Pinpoint the cell where the given text exists, returning its [X, Y] midpoint coordinate. 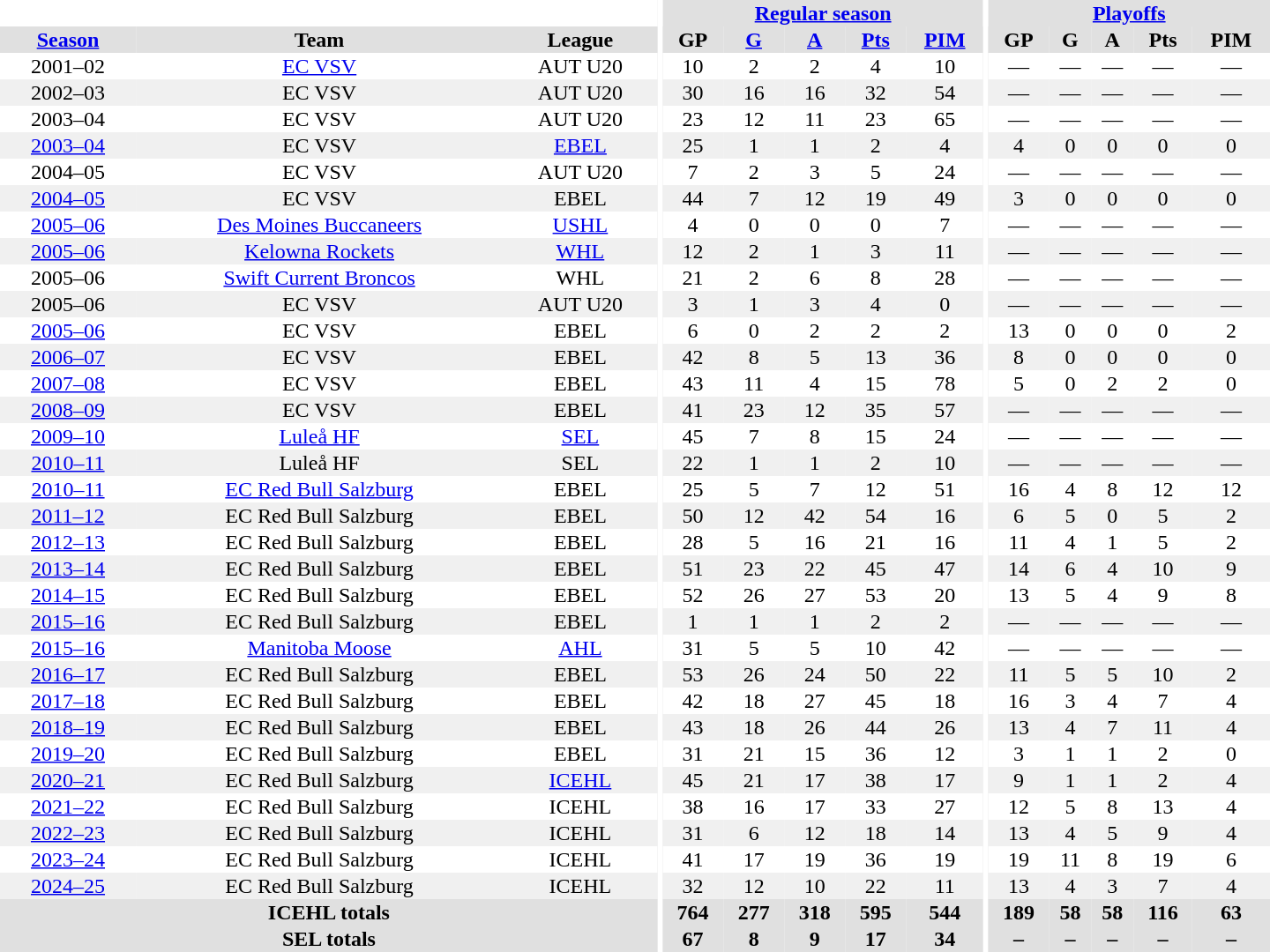
Manitoba Moose [319, 648]
595 [875, 912]
78 [945, 383]
544 [945, 912]
2013–14 [68, 569]
2020–21 [68, 780]
2012–13 [68, 542]
Des Moines Buccaneers [319, 225]
20 [945, 595]
2018–19 [68, 727]
2021–22 [68, 807]
2024–25 [68, 886]
2009–10 [68, 436]
47 [945, 569]
2017–18 [68, 701]
277 [753, 912]
Swift Current Broncos [319, 278]
League [580, 40]
2023–24 [68, 859]
Playoffs [1129, 13]
2014–15 [68, 595]
ICEHL totals [329, 912]
2016–17 [68, 674]
2001–02 [68, 66]
63 [1231, 912]
52 [693, 595]
USHL [580, 225]
Kelowna Rockets [319, 251]
33 [875, 807]
318 [815, 912]
764 [693, 912]
116 [1162, 912]
Team [319, 40]
SEL totals [329, 939]
57 [945, 410]
2002–03 [68, 93]
35 [875, 410]
34 [945, 939]
2008–09 [68, 410]
2006–07 [68, 357]
2007–08 [68, 383]
2022–23 [68, 833]
189 [1018, 912]
67 [693, 939]
Regular season [823, 13]
Season [68, 40]
AHL [580, 648]
2011–12 [68, 516]
65 [945, 119]
49 [945, 198]
2019–20 [68, 754]
30 [693, 93]
